Extract the (X, Y) coordinate from the center of the cell holding the provided text.  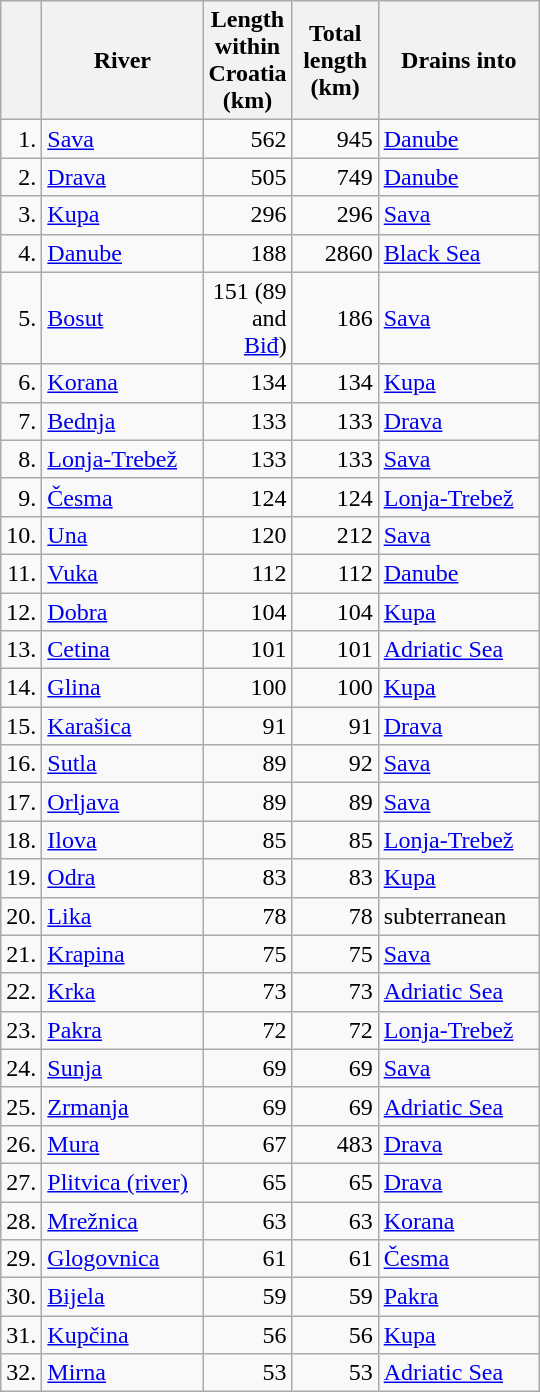
749 (335, 177)
Lika (122, 916)
32. (22, 1373)
186 (335, 318)
30. (22, 1297)
Bosut (122, 318)
20. (22, 916)
Drains into (458, 60)
11. (22, 573)
23. (22, 1030)
188 (248, 253)
Mura (122, 1144)
Odra (122, 878)
483 (335, 1144)
Vuka (122, 573)
Sunja (122, 1068)
945 (335, 139)
14. (22, 688)
29. (22, 1259)
31. (22, 1335)
7. (22, 421)
subterranean (458, 916)
151 (89 and Biđ) (248, 318)
28. (22, 1221)
562 (248, 139)
Mirna (122, 1373)
212 (335, 535)
Una (122, 535)
92 (335, 764)
8. (22, 459)
120 (248, 535)
Bijela (122, 1297)
Orljava (122, 802)
2860 (335, 253)
6. (22, 383)
Glina (122, 688)
15. (22, 726)
27. (22, 1182)
Krapina (122, 954)
2. (22, 177)
Bednja (122, 421)
Karašica (122, 726)
19. (22, 878)
Zrmanja (122, 1106)
12. (22, 611)
Length within Croatia (km) (248, 60)
10. (22, 535)
Total length (km) (335, 60)
Krka (122, 992)
25. (22, 1106)
5. (22, 318)
River (122, 60)
Cetina (122, 650)
Black Sea (458, 253)
Mrežnica (122, 1221)
3. (22, 215)
Sutla (122, 764)
Dobra (122, 611)
21. (22, 954)
1. (22, 139)
4. (22, 253)
505 (248, 177)
13. (22, 650)
26. (22, 1144)
16. (22, 764)
Plitvica (river) (122, 1182)
24. (22, 1068)
22. (22, 992)
17. (22, 802)
Glogovnica (122, 1259)
67 (248, 1144)
18. (22, 840)
Kupčina (122, 1335)
9. (22, 497)
Ilova (122, 840)
